Scan for the cell matching the given text and deliver its (x, y) coordinate at center. 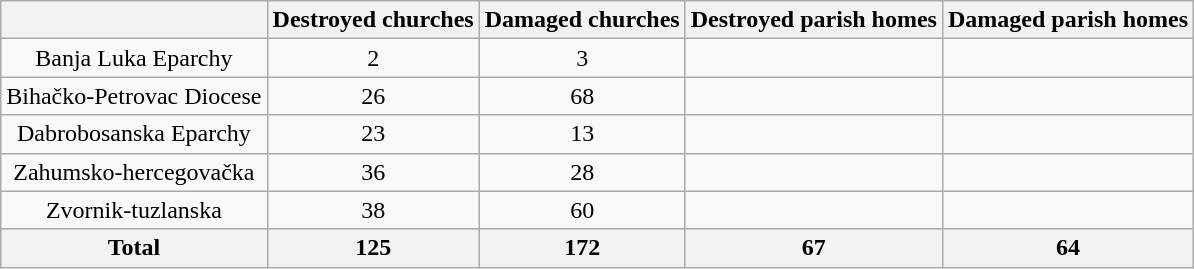
67 (814, 248)
28 (582, 172)
64 (1068, 248)
3 (582, 58)
2 (373, 58)
Banja Luka Eparchy (134, 58)
36 (373, 172)
13 (582, 134)
Damaged parish homes (1068, 20)
Bihačko-Petrovac Diocese (134, 96)
Zvornik-tuzlanska (134, 210)
Destroyed churches (373, 20)
26 (373, 96)
Damaged churches (582, 20)
Destroyed parish homes (814, 20)
23 (373, 134)
68 (582, 96)
38 (373, 210)
Zahumsko-hercegovačka (134, 172)
125 (373, 248)
60 (582, 210)
172 (582, 248)
Total (134, 248)
Dabrobosanska Eparchy (134, 134)
